Capture the cell that displays the provided text and extract its [X, Y] central coordinate. 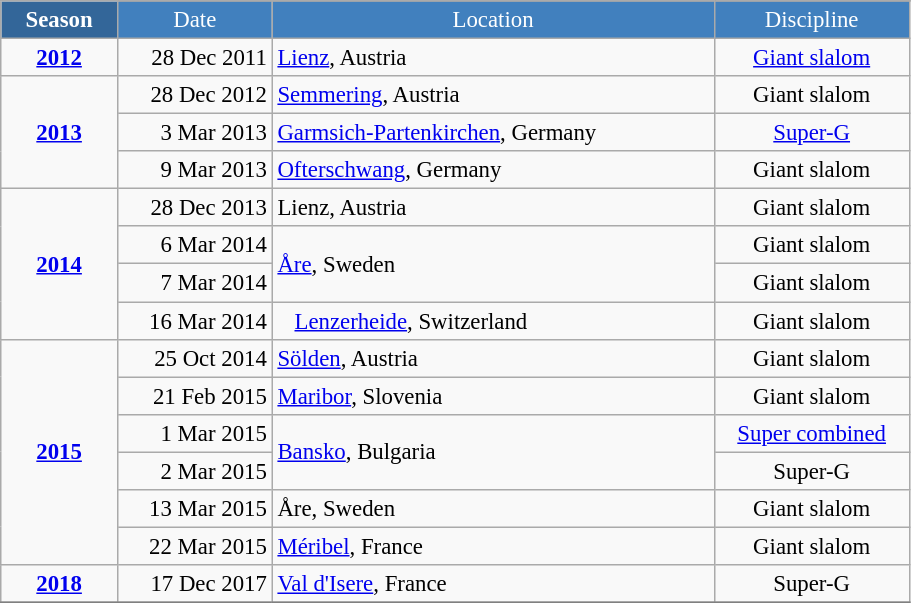
Location [493, 20]
Maribor, Slovenia [493, 396]
9 Mar 2013 [194, 170]
Ofterschwang, Germany [493, 170]
25 Oct 2014 [194, 358]
Date [194, 20]
2014 [60, 264]
7 Mar 2014 [194, 283]
3 Mar 2013 [194, 133]
Val d'Isere, France [493, 584]
2012 [60, 58]
Super combined [812, 433]
28 Dec 2012 [194, 95]
1 Mar 2015 [194, 433]
Sölden, Austria [493, 358]
Bansko, Bulgaria [493, 452]
Season [60, 20]
2 Mar 2015 [194, 471]
16 Mar 2014 [194, 321]
2018 [60, 584]
28 Dec 2013 [194, 208]
13 Mar 2015 [194, 509]
2015 [60, 452]
22 Mar 2015 [194, 546]
Lenzerheide, Switzerland [493, 321]
28 Dec 2011 [194, 58]
Semmering, Austria [493, 95]
2013 [60, 132]
Garmsich-Partenkirchen, Germany [493, 133]
Discipline [812, 20]
Méribel, France [493, 546]
17 Dec 2017 [194, 584]
6 Mar 2014 [194, 245]
21 Feb 2015 [194, 396]
